Extract the (X, Y) coordinate from the center of the cell holding the provided text.  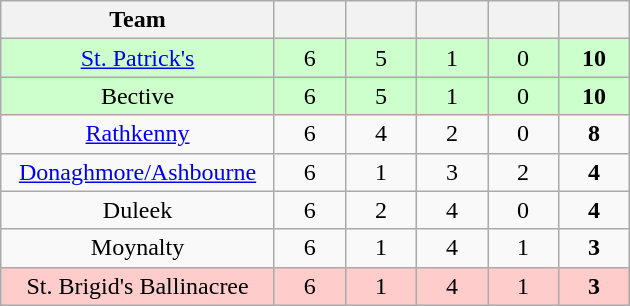
Moynalty (138, 248)
Donaghmore/Ashbourne (138, 172)
Duleek (138, 210)
Team (138, 20)
Rathkenny (138, 134)
8 (594, 134)
St. Brigid's Ballinacree (138, 286)
St. Patrick's (138, 58)
Bective (138, 96)
